Identify which cell holds the provided text, then report its (X, Y) central coordinate. 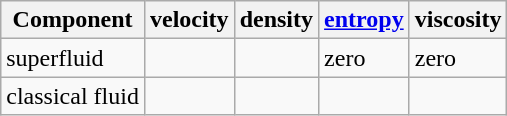
density (276, 20)
Component (73, 20)
entropy (364, 20)
superfluid (73, 58)
viscosity (458, 20)
velocity (189, 20)
classical fluid (73, 96)
